Return (x, y) of the center of cell containing provided text 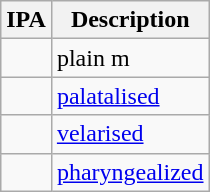
plain m (130, 58)
pharyngealized (130, 172)
Description (130, 20)
velarised (130, 134)
palatalised (130, 96)
IPA (26, 20)
